From the cell containing the given text, extract its center point as (x, y) coordinate. 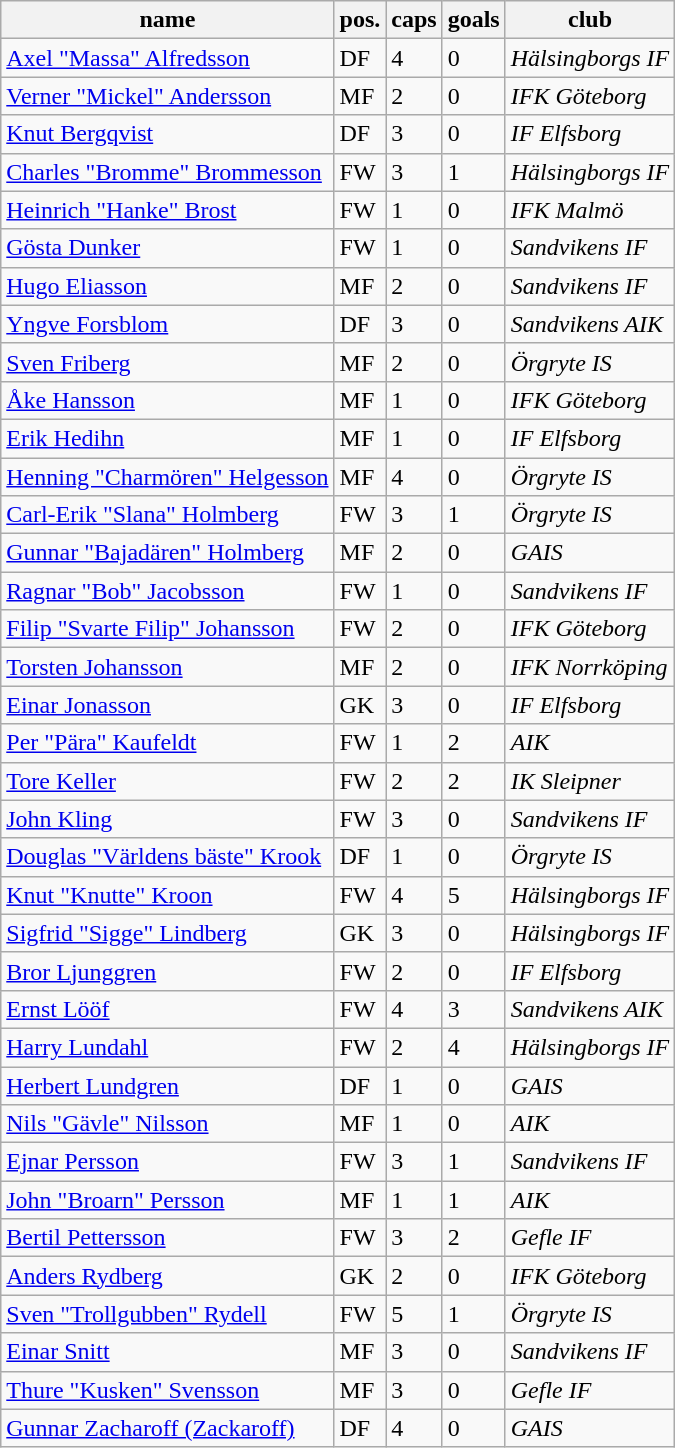
goals (474, 20)
Yngve Forsblom (168, 324)
Hugo Eliasson (168, 286)
Verner "Mickel" Andersson (168, 96)
Åke Hansson (168, 400)
Anders Rydberg (168, 1276)
Ragnar "Bob" Jacobsson (168, 591)
Axel "Massa" Alfredsson (168, 58)
Filip "Svarte Filip" Johansson (168, 629)
Gunnar "Bajadären" Holmberg (168, 553)
Thure "Kusken" Svensson (168, 1390)
Harry Lundahl (168, 1047)
Per "Pära" Kaufeldt (168, 743)
Torsten Johansson (168, 667)
club (590, 20)
Charles "Bromme" Brommesson (168, 172)
Bror Ljunggren (168, 971)
Gösta Dunker (168, 248)
Sven "Trollgubben" Rydell (168, 1314)
Tore Keller (168, 781)
Ejnar Persson (168, 1162)
Ernst Lööf (168, 1009)
IFK Norrköping (590, 667)
Bertil Pettersson (168, 1238)
Einar Jonasson (168, 705)
John "Broarn" Persson (168, 1200)
Sigfrid "Sigge" Lindberg (168, 933)
Erik Hedihn (168, 438)
IK Sleipner (590, 781)
Gunnar Zacharoff (Zackaroff) (168, 1428)
Einar Snitt (168, 1352)
Henning "Charmören" Helgesson (168, 477)
name (168, 20)
Sven Friberg (168, 362)
Douglas "Världens bäste" Krook (168, 857)
IFK Malmö (590, 210)
Herbert Lundgren (168, 1085)
caps (414, 20)
Carl-Erik "Slana" Holmberg (168, 515)
pos. (360, 20)
Knut "Knutte" Kroon (168, 895)
Knut Bergqvist (168, 134)
Heinrich "Hanke" Brost (168, 210)
John Kling (168, 819)
Nils "Gävle" Nilsson (168, 1124)
